For the text-containing cell, return its midpoint in (x, y) coordinate format. 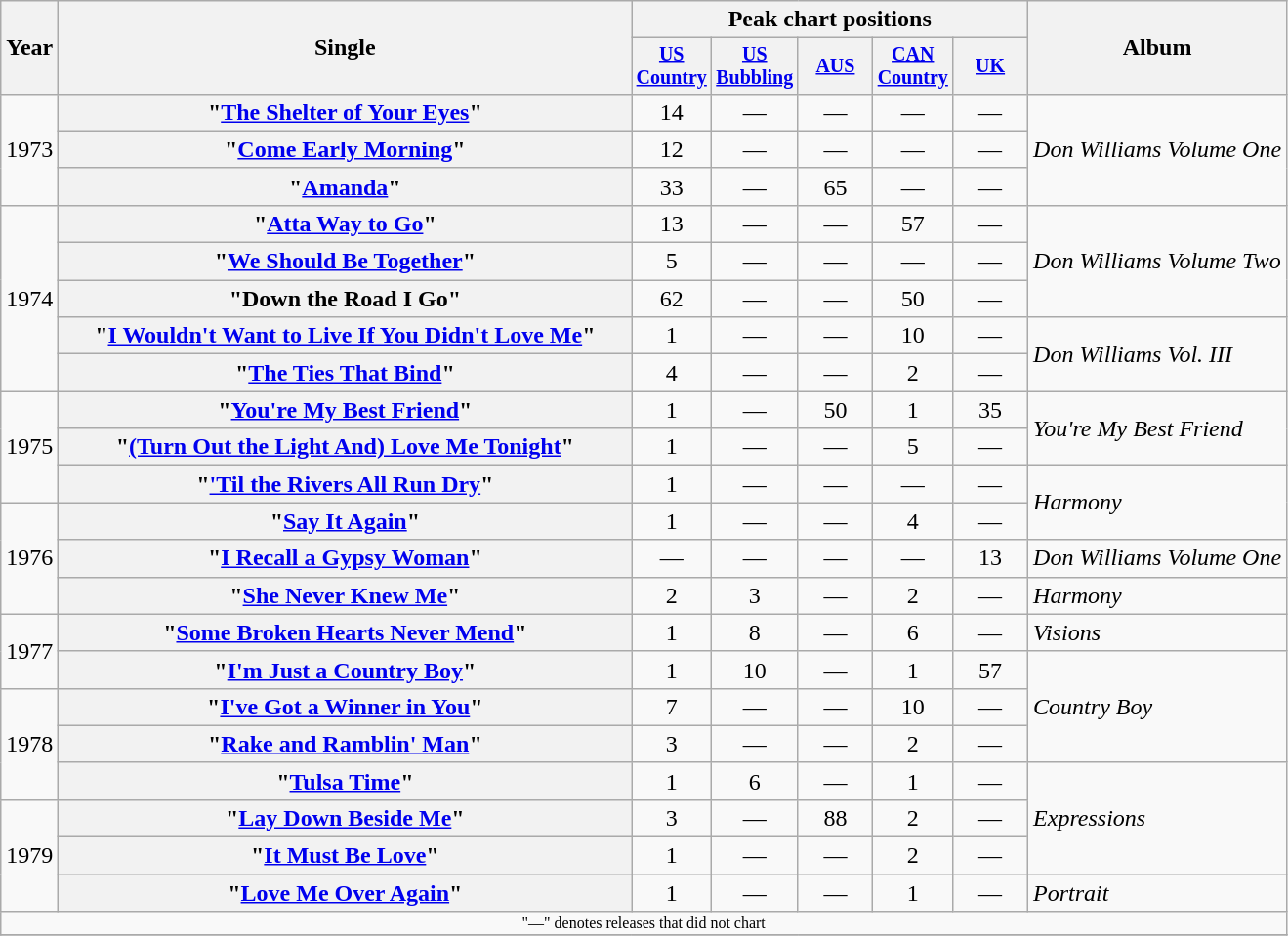
1975 (29, 447)
"I Recall a Gypsy Woman" (346, 558)
"Tulsa Time" (346, 781)
65 (836, 186)
"It Must Be Love" (346, 856)
1979 (29, 855)
"We Should Be Together" (346, 262)
"She Never Knew Me" (346, 595)
"Say It Again" (346, 521)
AUS (836, 66)
1977 (29, 651)
"Lay Down Beside Me" (346, 818)
88 (836, 818)
US Country (672, 66)
1973 (29, 149)
"The Ties That Bind" (346, 373)
UK (990, 66)
"(Turn Out the Light And) Love Me Tonight" (346, 447)
1974 (29, 298)
"I've Got a Winner in You" (346, 707)
Visions (1158, 632)
"I Wouldn't Want to Live If You Didn't Love Me" (346, 336)
"'Til the Rivers All Run Dry" (346, 484)
"I'm Just a Country Boy" (346, 670)
1976 (29, 558)
"Rake and Ramblin' Man" (346, 744)
"Amanda" (346, 186)
"Atta Way to Go" (346, 224)
Year (29, 48)
"Love Me Over Again" (346, 893)
62 (672, 299)
14 (672, 112)
Country Boy (1158, 707)
"Down the Road I Go" (346, 299)
"Come Early Morning" (346, 149)
"Some Broken Hearts Never Mend" (346, 632)
Single (346, 48)
"The Shelter of Your Eyes" (346, 112)
US Bubbling (755, 66)
12 (672, 149)
35 (990, 410)
CAN Country (913, 66)
Don Williams Volume Two (1158, 261)
Album (1158, 48)
Peak chart positions (830, 20)
You're My Best Friend (1158, 428)
1978 (29, 744)
"—" denotes releases that did not chart (644, 923)
Expressions (1158, 818)
"You're My Best Friend" (346, 410)
8 (755, 632)
33 (672, 186)
Portrait (1158, 893)
7 (672, 707)
Don Williams Vol. III (1158, 354)
